Scan for the cell matching the given text and deliver its (X, Y) coordinate at center. 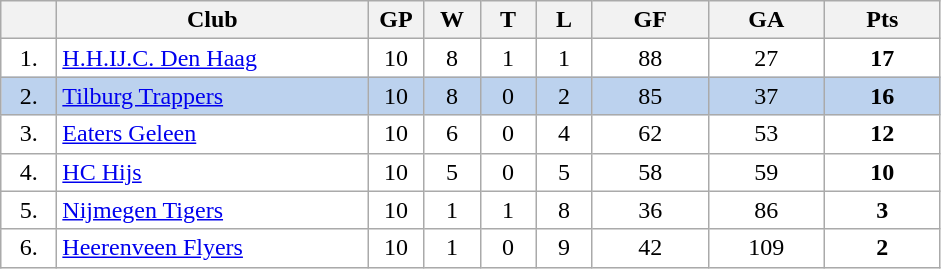
Pts (882, 20)
HC Hijs (212, 172)
9 (564, 248)
GA (766, 20)
Tilburg Trappers (212, 96)
6 (452, 134)
62 (650, 134)
42 (650, 248)
L (564, 20)
17 (882, 58)
27 (766, 58)
Nijmegen Tigers (212, 210)
5. (29, 210)
T (508, 20)
85 (650, 96)
GF (650, 20)
37 (766, 96)
Heerenveen Flyers (212, 248)
GP (396, 20)
6. (29, 248)
W (452, 20)
88 (650, 58)
86 (766, 210)
Club (212, 20)
4 (564, 134)
36 (650, 210)
4. (29, 172)
109 (766, 248)
3. (29, 134)
59 (766, 172)
3 (882, 210)
2. (29, 96)
H.H.IJ.C. Den Haag (212, 58)
16 (882, 96)
12 (882, 134)
Eaters Geleen (212, 134)
53 (766, 134)
58 (650, 172)
1. (29, 58)
